Pinpoint the cell where the given text exists, returning its [x, y] midpoint coordinate. 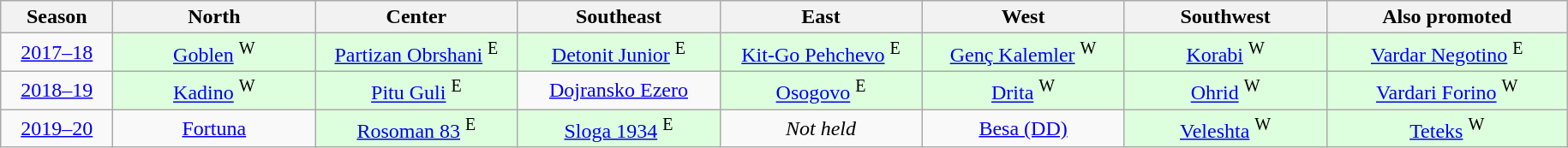
2017–18 [57, 53]
Center [416, 17]
Korabi W [1225, 53]
Fortuna [214, 128]
Dojransko Ezero [619, 91]
Vardar Negotino E [1446, 53]
2018–19 [57, 91]
Season [57, 17]
East [821, 17]
Vardari Forino W [1446, 91]
Pitu Guli E [416, 91]
Veleshta W [1225, 128]
Genç Kalemler W [1023, 53]
Sloga 1934 E [619, 128]
Rosoman 83 E [416, 128]
Besa (DD) [1023, 128]
Southwest [1225, 17]
Goblen W [214, 53]
Kit-Go Pehchevo E [821, 53]
Drita W [1023, 91]
Teteks W [1446, 128]
Ohrid W [1225, 91]
2019–20 [57, 128]
Kadino W [214, 91]
Also promoted [1446, 17]
West [1023, 17]
Partizan Obrshani E [416, 53]
North [214, 17]
Southeast [619, 17]
Osogovo E [821, 91]
Detonit Junior E [619, 53]
Not held [821, 128]
